Return [x, y] of the center of cell containing provided text 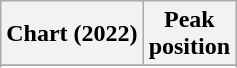
Peakposition [189, 34]
Chart (2022) [72, 34]
